Search for the cell housing the specified text and yield its [x, y] center coordinate. 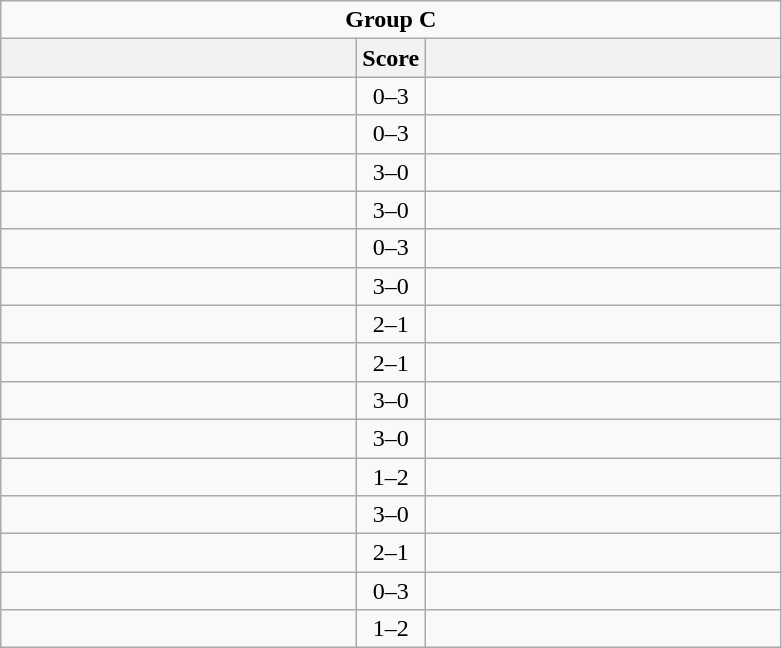
Score [391, 58]
Group C [391, 20]
